Capture the cell that displays the provided text and extract its [x, y] central coordinate. 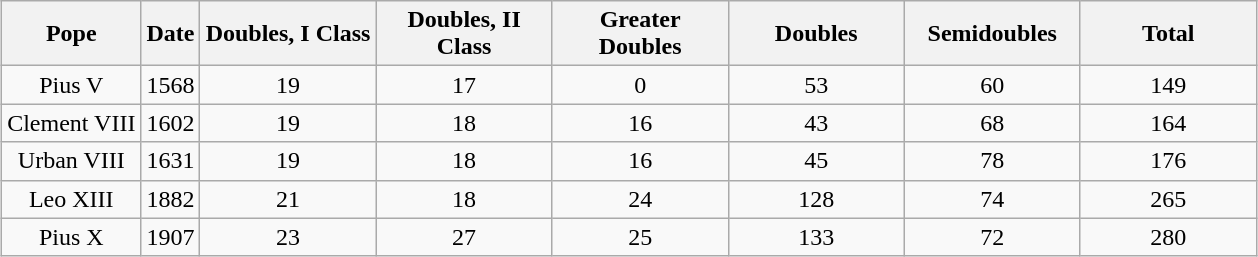
1907 [170, 237]
164 [1168, 123]
Pope [72, 34]
1631 [170, 161]
265 [1168, 199]
24 [640, 199]
128 [816, 199]
68 [992, 123]
Semidoubles [992, 34]
43 [816, 123]
Date [170, 34]
53 [816, 85]
Pius V [72, 85]
Total [1168, 34]
133 [816, 237]
Doubles, I Class [288, 34]
1602 [170, 123]
Urban VIII [72, 161]
Leo XIII [72, 199]
78 [992, 161]
176 [1168, 161]
45 [816, 161]
Clement VIII [72, 123]
17 [464, 85]
Greater Doubles [640, 34]
1882 [170, 199]
0 [640, 85]
Doubles [816, 34]
60 [992, 85]
27 [464, 237]
280 [1168, 237]
149 [1168, 85]
72 [992, 237]
25 [640, 237]
74 [992, 199]
Doubles, II Class [464, 34]
21 [288, 199]
23 [288, 237]
1568 [170, 85]
Pius X [72, 237]
